Detect which cell encompasses the target text, then output its (X, Y) center coordinate. 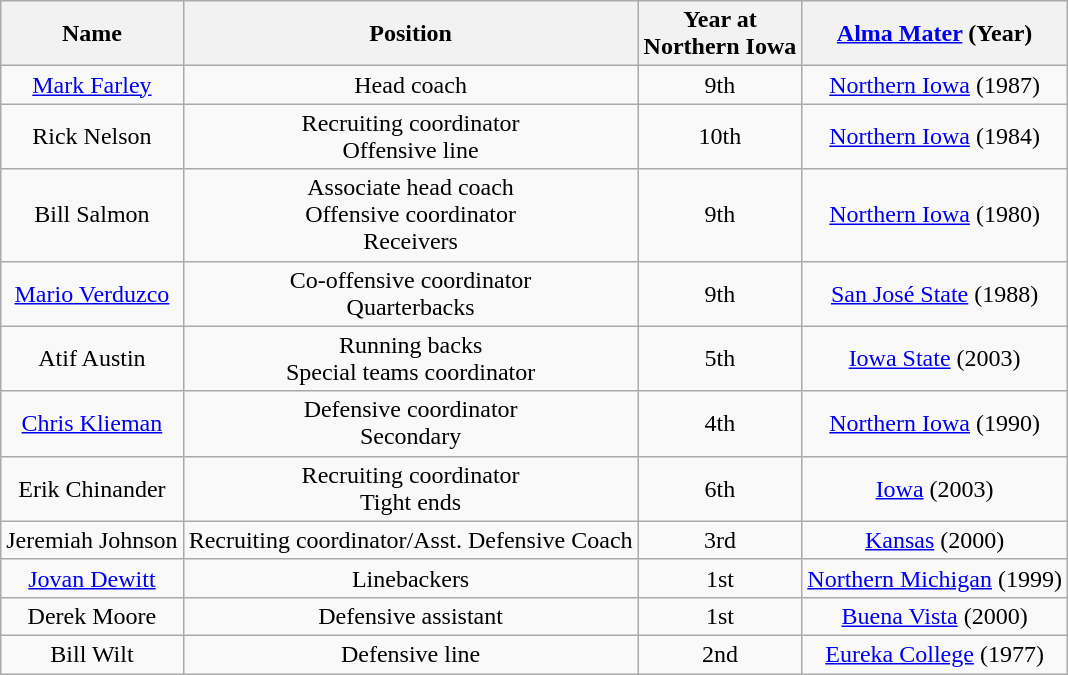
Jeremiah Johnson (92, 540)
3rd (720, 540)
Northern Iowa (1984) (935, 136)
Recruiting coordinator/Asst. Defensive Coach (410, 540)
Mark Farley (92, 85)
5th (720, 358)
Running backsSpecial teams coordinator (410, 358)
Iowa State (2003) (935, 358)
Jovan Dewitt (92, 578)
6th (720, 488)
Alma Mater (Year) (935, 34)
Defensive assistant (410, 616)
Northern Michigan (1999) (935, 578)
Northern Iowa (1987) (935, 85)
Name (92, 34)
Mario Verduzco (92, 294)
Linebackers (410, 578)
Year at Northern Iowa (720, 34)
10th (720, 136)
Recruiting coordinatorTight ends (410, 488)
Recruiting coordinatorOffensive line (410, 136)
Buena Vista (2000) (935, 616)
Co-offensive coordinatorQuarterbacks (410, 294)
San José State (1988) (935, 294)
Position (410, 34)
Bill Salmon (92, 215)
Iowa (2003) (935, 488)
Derek Moore (92, 616)
Kansas (2000) (935, 540)
Atif Austin (92, 358)
Head coach (410, 85)
Northern Iowa (1980) (935, 215)
Associate head coachOffensive coordinatorReceivers (410, 215)
Bill Wilt (92, 654)
Defensive coordinatorSecondary (410, 424)
Eureka College (1977) (935, 654)
4th (720, 424)
Erik Chinander (92, 488)
2nd (720, 654)
Northern Iowa (1990) (935, 424)
Chris Klieman (92, 424)
Rick Nelson (92, 136)
Defensive line (410, 654)
